For the text-containing cell, return its midpoint in (X, Y) coordinate format. 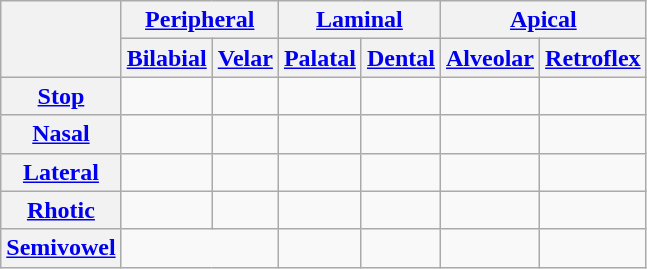
Nasal (61, 134)
Alveolar (490, 58)
Stop (61, 96)
Palatal (320, 58)
Peripheral (200, 20)
Rhotic (61, 210)
Laminal (359, 20)
Semivowel (61, 248)
Dental (400, 58)
Apical (544, 20)
Lateral (61, 172)
Retroflex (594, 58)
Bilabial (166, 58)
Velar (245, 58)
